Scan for the cell matching the given text and deliver its (x, y) coordinate at center. 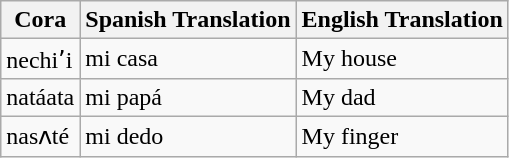
My house (402, 59)
English Translation (402, 20)
mi papá (188, 97)
natáata (40, 97)
Spanish Translation (188, 20)
nasʌté (40, 136)
nechiʼi (40, 59)
mi casa (188, 59)
My finger (402, 136)
Cora (40, 20)
mi dedo (188, 136)
My dad (402, 97)
